Locate the cell with the specified text and output its [x, y] center coordinate. 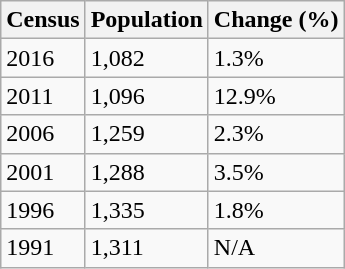
Change (%) [276, 20]
2006 [43, 134]
12.9% [276, 96]
3.5% [276, 172]
Population [146, 20]
1,311 [146, 248]
2016 [43, 58]
2.3% [276, 134]
1,259 [146, 134]
1,335 [146, 210]
1.3% [276, 58]
1996 [43, 210]
1.8% [276, 210]
2001 [43, 172]
Census [43, 20]
1991 [43, 248]
N/A [276, 248]
2011 [43, 96]
1,096 [146, 96]
1,288 [146, 172]
1,082 [146, 58]
